For the text-containing cell, return its midpoint in [x, y] coordinate format. 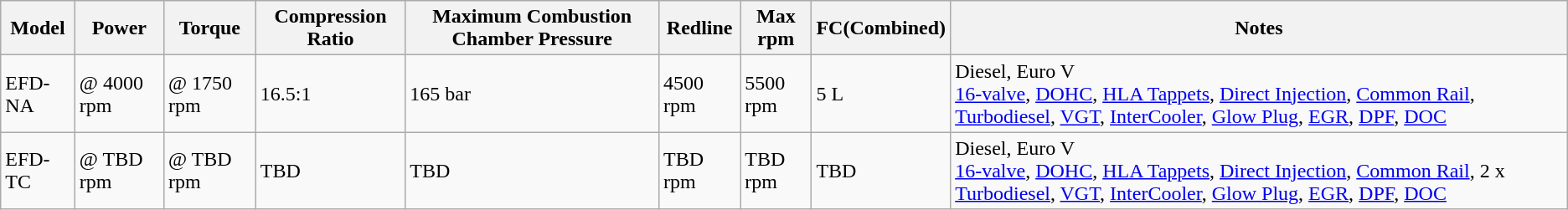
Maximum Combustion Chamber Pressure [533, 28]
@ 1750 rpm [209, 94]
5 L [881, 94]
165 bar [533, 94]
Compression Ratio [330, 28]
EFD-TC [39, 171]
Diesel, Euro V16-valve, DOHC, HLA Tappets, Direct Injection, Common Rail, 2 x Turbodiesel, VGT, InterCooler, Glow Plug, EGR, DPF, DOC [1260, 171]
EFD-NA [39, 94]
Redline [700, 28]
16.5:1 [330, 94]
4500 rpm [700, 94]
Notes [1260, 28]
Power [119, 28]
Torque [209, 28]
FC(Combined) [881, 28]
5500 rpm [776, 94]
@ 4000 rpm [119, 94]
Model [39, 28]
Diesel, Euro V16-valve, DOHC, HLA Tappets, Direct Injection, Common Rail, Turbodiesel, VGT, InterCooler, Glow Plug, EGR, DPF, DOC [1260, 94]
Max rpm [776, 28]
